Output the [x, y] coordinate of the center of the cell containing the given text.  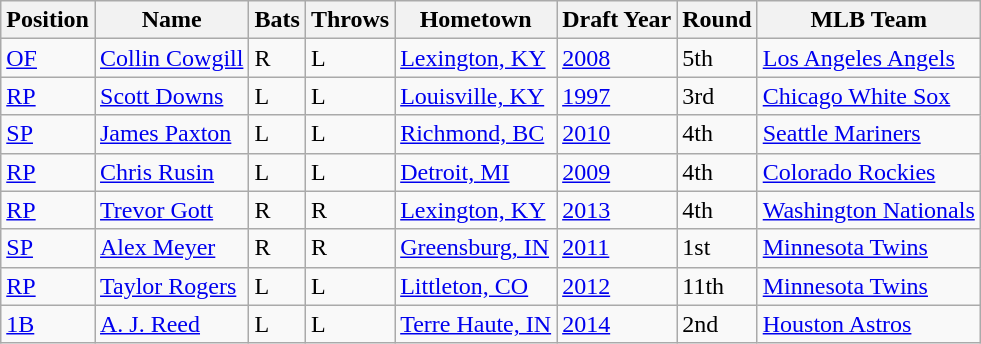
2011 [617, 248]
Chicago White Sox [868, 96]
3rd [717, 96]
Taylor Rogers [171, 286]
Draft Year [617, 20]
2010 [617, 134]
2009 [617, 172]
Alex Meyer [171, 248]
Los Angeles Angels [868, 58]
Throws [350, 20]
1B [48, 324]
MLB Team [868, 20]
2012 [617, 286]
Washington Nationals [868, 210]
Chris Rusin [171, 172]
Houston Astros [868, 324]
Collin Cowgill [171, 58]
2013 [617, 210]
Littleton, CO [476, 286]
2nd [717, 324]
Trevor Gott [171, 210]
11th [717, 286]
Greensburg, IN [476, 248]
2008 [617, 58]
Detroit, MI [476, 172]
Seattle Mariners [868, 134]
Louisville, KY [476, 96]
Scott Downs [171, 96]
Bats [277, 20]
Richmond, BC [476, 134]
Hometown [476, 20]
Name [171, 20]
OF [48, 58]
Round [717, 20]
1997 [617, 96]
1st [717, 248]
Position [48, 20]
2014 [617, 324]
A. J. Reed [171, 324]
Colorado Rockies [868, 172]
James Paxton [171, 134]
5th [717, 58]
Terre Haute, IN [476, 324]
